Return [x, y] of the center of cell containing provided text 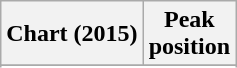
Chart (2015) [72, 34]
Peakposition [189, 34]
